Search for the cell housing the specified text and yield its [x, y] center coordinate. 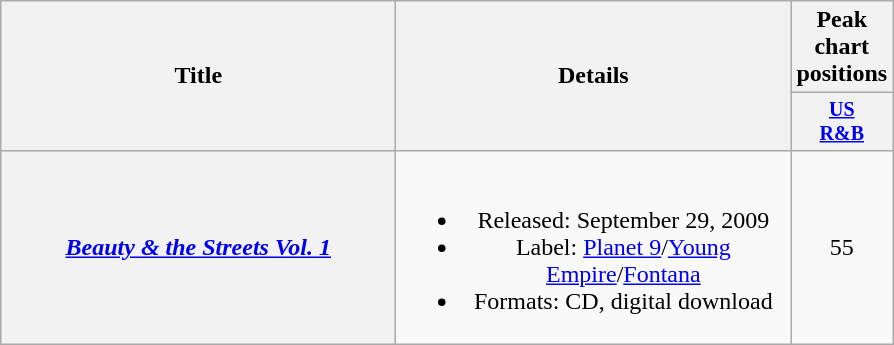
US R&B [842, 122]
Peak chart positions [842, 47]
Title [198, 76]
55 [842, 247]
Released: September 29, 2009Label: Planet 9/Young Empire/FontanaFormats: CD, digital download [594, 247]
Beauty & the Streets Vol. 1 [198, 247]
Details [594, 76]
